Scan for the cell matching the given text and deliver its (X, Y) coordinate at center. 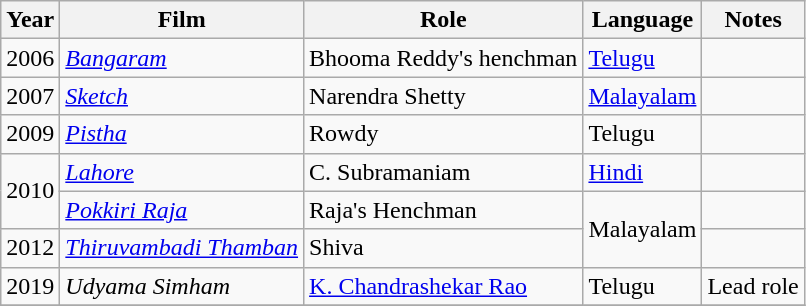
Udyama Simham (182, 286)
Bhooma Reddy's henchman (444, 58)
Language (642, 20)
Notes (753, 20)
Hindi (642, 172)
Film (182, 20)
K. Chandrashekar Rao (444, 286)
Pistha (182, 134)
2007 (30, 96)
Lead role (753, 286)
Year (30, 20)
2010 (30, 191)
Role (444, 20)
Pokkiri Raja (182, 210)
Shiva (444, 248)
Rowdy (444, 134)
2006 (30, 58)
Sketch (182, 96)
2019 (30, 286)
2009 (30, 134)
2012 (30, 248)
C. Subramaniam (444, 172)
Thiruvambadi Thamban (182, 248)
Lahore (182, 172)
Narendra Shetty (444, 96)
Raja's Henchman (444, 210)
Bangaram (182, 58)
